Search for the cell housing the specified text and yield its (X, Y) center coordinate. 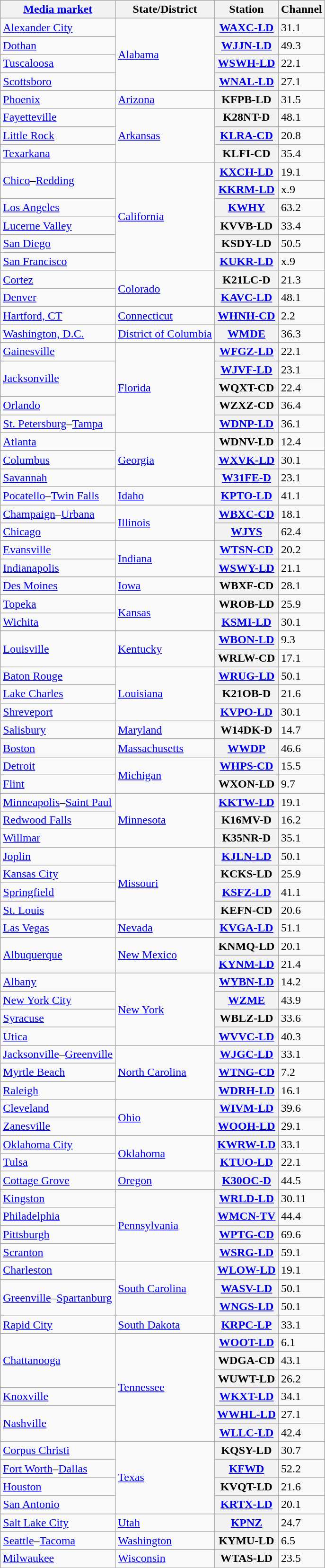
WDGA-CD (246, 1360)
20.2 (302, 550)
Nevada (165, 928)
7.2 (302, 1072)
New York (165, 1009)
6.5 (302, 1541)
WJYS (246, 532)
Savannah (58, 478)
KCKS-LD (246, 874)
KWHY (246, 207)
16.1 (302, 1090)
69.6 (302, 1234)
KSDY-LD (246, 244)
Nashville (58, 1424)
Little Rock (58, 135)
WTAS-LD (246, 1559)
Maryland (165, 730)
WVVC-LD (246, 1036)
23.5 (302, 1559)
Milwaukee (58, 1559)
Scranton (58, 1252)
Ohio (165, 1117)
Willmar (58, 838)
WBXF-CD (246, 586)
Cortez (58, 280)
30.7 (302, 1451)
Cleveland (58, 1108)
WOOT-LD (246, 1342)
WJGC-LD (246, 1054)
KSMI-LD (246, 622)
Connecticut (165, 316)
Joplin (58, 856)
WMDE (246, 334)
9.7 (302, 784)
WRUG-LD (246, 676)
WBON-LD (246, 640)
Springfield (58, 892)
46.6 (302, 748)
Fayetteville (58, 117)
KJLN-LD (246, 856)
WIVM-LD (246, 1108)
WOOH-LD (246, 1126)
Georgia (165, 460)
Utah (165, 1523)
Kentucky (165, 649)
WPTG-CD (246, 1234)
Pennsylvania (165, 1225)
WQXT-CD (246, 388)
26.2 (302, 1379)
33.4 (302, 226)
Louisville (58, 649)
Chicago (58, 532)
Detroit (58, 766)
14.2 (302, 982)
Chico–Redding (58, 180)
KVVB-LD (246, 226)
Pocatello–Twin Falls (58, 496)
28.1 (302, 586)
Illinois (165, 523)
South Carolina (165, 1288)
Arkansas (165, 135)
39.6 (302, 1108)
Zanesville (58, 1126)
KKRM-LD (246, 189)
Salisbury (58, 730)
WBLZ-LD (246, 1018)
Texas (165, 1478)
KYNM-LD (246, 964)
KVQT-LD (246, 1487)
Kansas City (58, 874)
20.6 (302, 910)
Missouri (165, 883)
Charleston (58, 1270)
Syracuse (58, 1018)
WBXC-CD (246, 514)
KRTX-LD (246, 1505)
21.3 (302, 280)
63.2 (302, 207)
35.1 (302, 838)
WRLD-LD (246, 1198)
WJJN-LD (246, 45)
KSFZ-LD (246, 892)
52.2 (302, 1469)
WNAL-LD (246, 81)
Evansville (58, 550)
6.1 (302, 1342)
WWDP (246, 748)
WXON-LD (246, 784)
Hartford, CT (58, 316)
WHNH-CD (246, 316)
KTUO-LD (246, 1162)
WZME (246, 1000)
Florida (165, 388)
Iowa (165, 586)
21.1 (302, 568)
24.7 (302, 1523)
Philadelphia (58, 1216)
KQSY-LD (246, 1451)
W31FE-D (246, 478)
Corpus Christi (58, 1451)
Kingston (58, 1198)
Baton Rouge (58, 676)
Kansas (165, 613)
21.4 (302, 964)
WYBN-LD (246, 982)
43.1 (302, 1360)
KYMU-LD (246, 1541)
62.4 (302, 532)
KRPC-LP (246, 1324)
St. Louis (58, 910)
KUKR-LD (246, 262)
Redwood Falls (58, 820)
State/District (165, 9)
Lake Charles (58, 694)
43.9 (302, 1000)
WDRH-LD (246, 1090)
New Mexico (165, 955)
WKXT-LD (246, 1397)
K16MV-D (246, 820)
WAXC-LD (246, 27)
31.5 (302, 99)
WSWH-LD (246, 63)
42.4 (302, 1433)
Boston (58, 748)
Flint (58, 784)
Massachusetts (165, 748)
North Carolina (165, 1072)
36.4 (302, 406)
Washington, D.C. (58, 334)
San Francisco (58, 262)
WROB-LD (246, 604)
Knoxville (58, 1397)
Oklahoma (165, 1153)
KLRA-CD (246, 135)
Seattle–Tacoma (58, 1541)
Oklahoma City (58, 1144)
KFPB-LD (246, 99)
Colorado (165, 289)
KVPO-LD (246, 712)
2.2 (302, 316)
Chattanooga (58, 1360)
Dothan (58, 45)
Denver (58, 298)
Alexander City (58, 27)
Gainesville (58, 352)
Houston (58, 1487)
36.1 (302, 424)
WNGS-LD (246, 1306)
WLOW-LD (246, 1270)
Raleigh (58, 1090)
Minnesota (165, 820)
WHPS-CD (246, 766)
St. Petersburg–Tampa (58, 424)
New York City (58, 1000)
WASV-LD (246, 1288)
16.2 (302, 820)
Myrtle Beach (58, 1072)
Tennessee (165, 1387)
Lucerne Valley (58, 226)
36.3 (302, 334)
WWHL-LD (246, 1415)
Tulsa (58, 1162)
Greenville–Spartanburg (58, 1297)
San Antonio (58, 1505)
K21OB-D (246, 694)
12.4 (302, 442)
Indianapolis (58, 568)
Rapid City (58, 1324)
KLFI-CD (246, 153)
WMCN-TV (246, 1216)
Las Vegas (58, 928)
Station (246, 9)
Alabama (165, 54)
WTNG-CD (246, 1072)
WXVK-LD (246, 460)
KFWD (246, 1469)
KEFN-CD (246, 910)
Fort Worth–Dallas (58, 1469)
WDNV-LD (246, 442)
Pittsburgh (58, 1234)
Des Moines (58, 586)
51.1 (302, 928)
San Diego (58, 244)
KVGA-LD (246, 928)
Scottsboro (58, 81)
Orlando (58, 406)
W14DK-D (246, 730)
District of Columbia (165, 334)
Atlanta (58, 442)
49.3 (302, 45)
Oregon (165, 1180)
Phoenix (58, 99)
Texarkana (58, 153)
35.4 (302, 153)
WFGZ-LD (246, 352)
Albany (58, 982)
14.7 (302, 730)
18.1 (302, 514)
KKTW-LD (246, 802)
15.5 (302, 766)
WUWT-LD (246, 1379)
KXCH-LD (246, 171)
KAVC-LD (246, 298)
Salt Lake City (58, 1523)
9.3 (302, 640)
Columbus (58, 460)
KWRW-LD (246, 1144)
K28NT-D (246, 117)
44.5 (302, 1180)
K35NR-D (246, 838)
Michigan (165, 775)
WSWY-LD (246, 568)
WDNP-LD (246, 424)
Channel (302, 9)
Utica (58, 1036)
Jacksonville (58, 379)
Media market (58, 9)
29.1 (302, 1126)
KPTO-LD (246, 496)
Jacksonville–Greenville (58, 1054)
KPNZ (246, 1523)
34.1 (302, 1397)
Idaho (165, 496)
Topeka (58, 604)
WLLC-LD (246, 1433)
WZXZ-CD (246, 406)
KNMQ-LD (246, 946)
Washington (165, 1541)
50.5 (302, 244)
Tuscaloosa (58, 63)
59.1 (302, 1252)
Cottage Grove (58, 1180)
Los Angeles (58, 207)
33.6 (302, 1018)
Arizona (165, 99)
California (165, 216)
Indiana (165, 559)
Wichita (58, 622)
WJVF-LD (246, 370)
30.11 (302, 1198)
WTSN-CD (246, 550)
K30OC-D (246, 1180)
40.3 (302, 1036)
31.1 (302, 27)
22.4 (302, 388)
20.8 (302, 135)
Champaign–Urbana (58, 514)
Minneapolis–Saint Paul (58, 802)
Wisconsin (165, 1559)
Louisiana (165, 694)
17.1 (302, 658)
South Dakota (165, 1324)
44.4 (302, 1216)
WRLW-CD (246, 658)
Albuquerque (58, 955)
K21LC-D (246, 280)
WSRG-LD (246, 1252)
Shreveport (58, 712)
